Provide the (X, Y) coordinate of the cell's center where the given text is located.  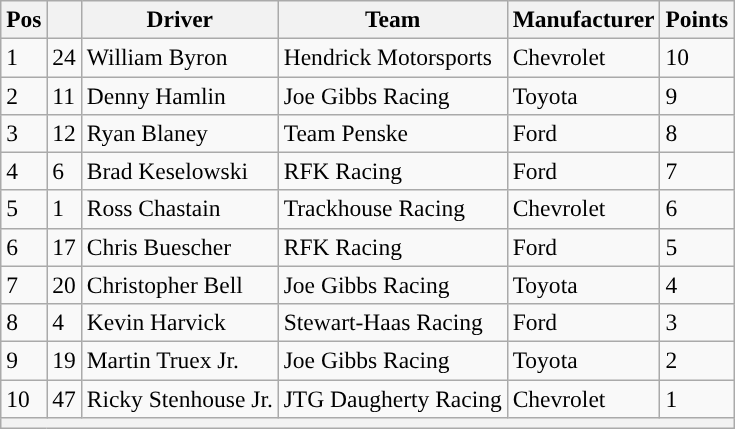
Chris Buescher (180, 247)
17 (64, 247)
12 (64, 133)
JTG Daugherty Racing (392, 398)
Martin Truex Jr. (180, 360)
Pos (24, 19)
Driver (180, 19)
Stewart-Haas Racing (392, 322)
Brad Keselowski (180, 171)
24 (64, 57)
Ross Chastain (180, 209)
Denny Hamlin (180, 95)
Trackhouse Racing (392, 209)
William Byron (180, 57)
47 (64, 398)
Ryan Blaney (180, 133)
11 (64, 95)
Team (392, 19)
Points (697, 19)
Team Penske (392, 133)
19 (64, 360)
Manufacturer (584, 19)
Ricky Stenhouse Jr. (180, 398)
Christopher Bell (180, 285)
Kevin Harvick (180, 322)
20 (64, 285)
Hendrick Motorsports (392, 57)
